Provide the [X, Y] coordinate of the cell's center where the given text is located.  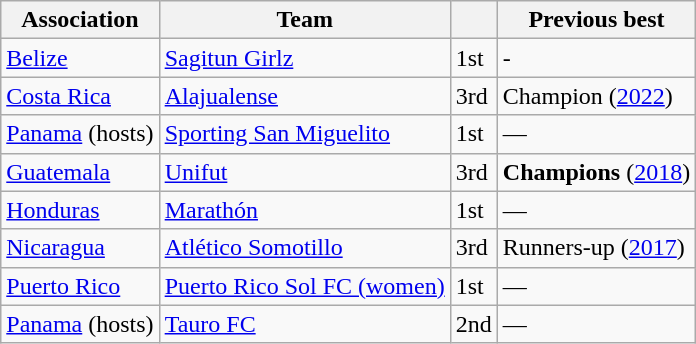
Guatemala [80, 172]
2nd [474, 324]
Association [80, 20]
Team [304, 20]
Puerto Rico Sol FC (women) [304, 286]
Sporting San Miguelito [304, 134]
Belize [80, 58]
Champion (2022) [596, 96]
Runners-up (2017) [596, 248]
Tauro FC [304, 324]
Marathón [304, 210]
Nicaragua [80, 248]
Puerto Rico [80, 286]
Unifut [304, 172]
Sagitun Girlz [304, 58]
Honduras [80, 210]
- [596, 58]
Atlético Somotillo [304, 248]
Champions (2018) [596, 172]
Previous best [596, 20]
Costa Rica [80, 96]
Alajualense [304, 96]
